Extract the (x, y) coordinate from the center of the cell holding the provided text.  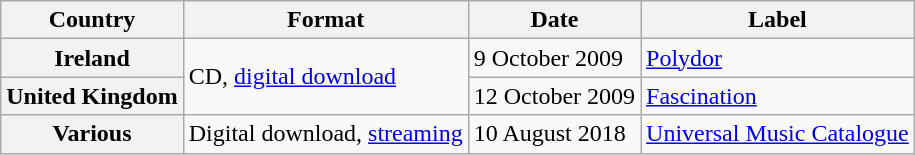
Country (92, 20)
Date (554, 20)
Ireland (92, 58)
12 October 2009 (554, 96)
Various (92, 134)
Format (326, 20)
United Kingdom (92, 96)
Polydor (778, 58)
Label (778, 20)
Digital download, streaming (326, 134)
Universal Music Catalogue (778, 134)
CD, digital download (326, 77)
9 October 2009 (554, 58)
10 August 2018 (554, 134)
Fascination (778, 96)
